Output the [X, Y] coordinate of the center of the cell containing the given text.  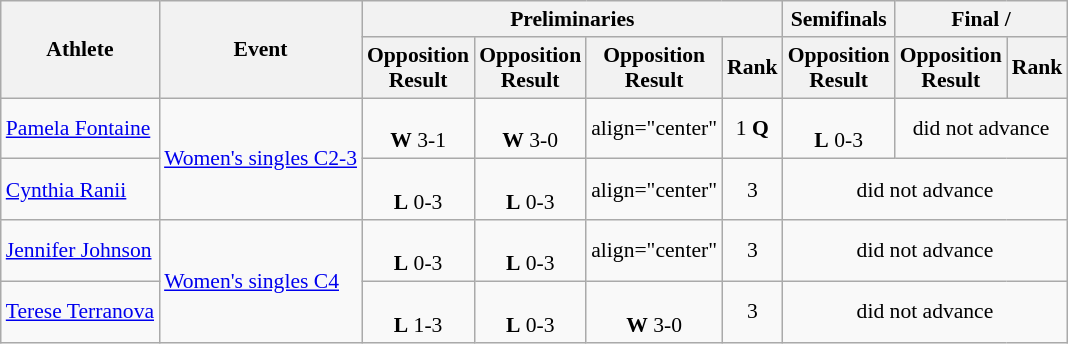
Cynthia Ranii [80, 190]
Event [260, 50]
Final / [982, 19]
Semifinals [839, 19]
W 3-1 [418, 128]
Women's singles C4 [260, 281]
Jennifer Johnson [80, 250]
Terese Terranova [80, 312]
Pamela Fontaine [80, 128]
1 Q [752, 128]
Preliminaries [572, 19]
Women's singles C2-3 [260, 159]
L 1-3 [418, 312]
Athlete [80, 50]
